Return the [x, y] coordinate for the center point of the cell that contains the specified text.  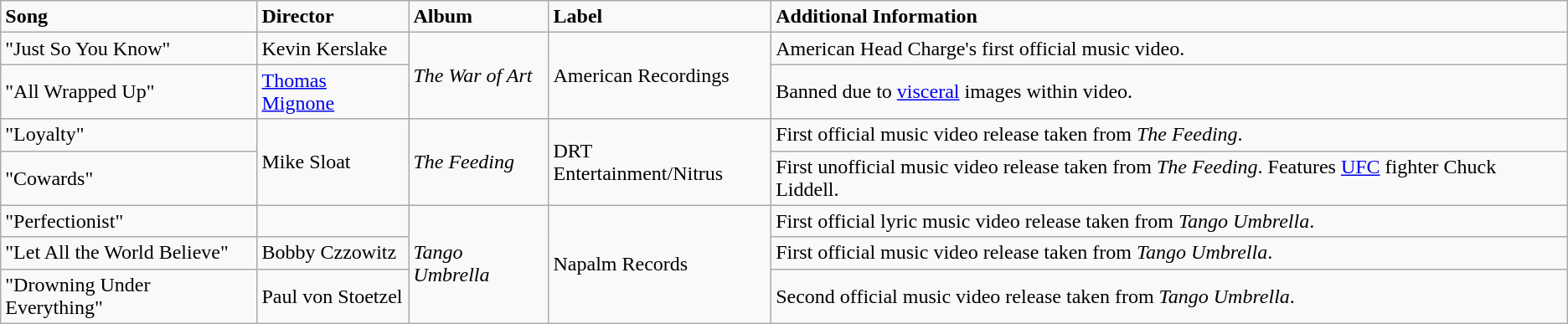
"All Wrapped Up" [129, 92]
The War of Art [479, 75]
Tango Umbrella [479, 265]
Napalm Records [660, 265]
Thomas Mignone [333, 92]
The Feeding [479, 162]
"Loyalty" [129, 135]
First official music video release taken from Tango Umbrella. [1169, 253]
DRT Entertainment/Nitrus [660, 162]
Kevin Kerslake [333, 49]
"Let All the World Believe" [129, 253]
"Just So You Know" [129, 49]
First official lyric music video release taken from Tango Umbrella. [1169, 221]
Paul von Stoetzel [333, 296]
American Recordings [660, 75]
Label [660, 17]
"Drowning Under Everything" [129, 296]
First unofficial music video release taken from The Feeding. Features UFC fighter Chuck Liddell. [1169, 177]
Bobby Czzowitz [333, 253]
"Cowards" [129, 177]
American Head Charge's first official music video. [1169, 49]
"Perfectionist" [129, 221]
Director [333, 17]
Mike Sloat [333, 162]
Second official music video release taken from Tango Umbrella. [1169, 296]
Banned due to visceral images within video. [1169, 92]
First official music video release taken from The Feeding. [1169, 135]
Additional Information [1169, 17]
Album [479, 17]
Song [129, 17]
